Scan for the cell matching the given text and deliver its [x, y] coordinate at center. 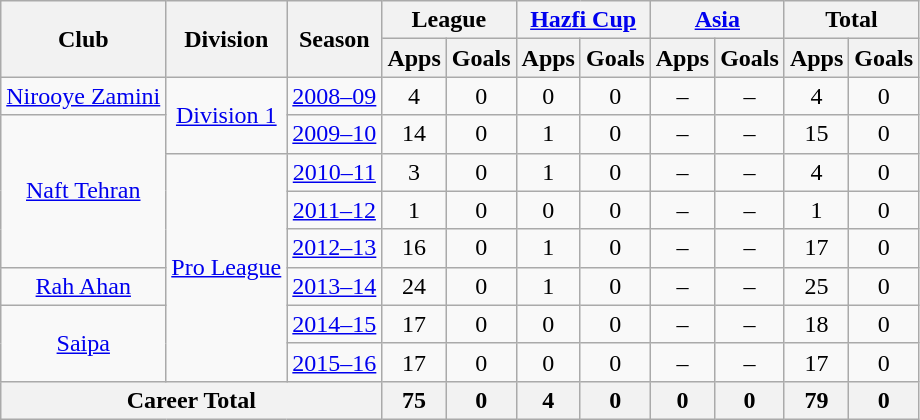
Naft Tehran [84, 191]
2013–14 [334, 286]
79 [816, 400]
Hazfi Cup [583, 20]
14 [414, 134]
2015–16 [334, 362]
Total [851, 20]
2010–11 [334, 172]
2008–09 [334, 96]
18 [816, 324]
75 [414, 400]
15 [816, 134]
2012–13 [334, 248]
Division [226, 39]
2009–10 [334, 134]
League [449, 20]
Pro League [226, 267]
Division 1 [226, 115]
Nirooye Zamini [84, 96]
2011–12 [334, 210]
24 [414, 286]
Season [334, 39]
Rah Ahan [84, 286]
Saipa [84, 343]
3 [414, 172]
16 [414, 248]
2014–15 [334, 324]
25 [816, 286]
Career Total [192, 400]
Asia [717, 20]
Club [84, 39]
